Identify which cell holds the provided text, then report its (X, Y) central coordinate. 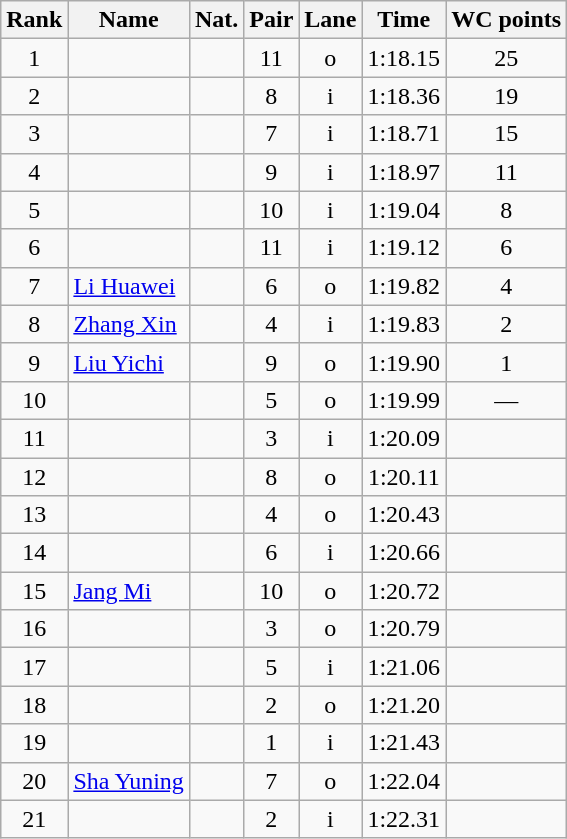
Liu Yichi (129, 362)
17 (34, 667)
1:19.83 (404, 324)
20 (34, 781)
16 (34, 629)
1:18.36 (404, 96)
13 (34, 515)
1:20.66 (404, 553)
1:22.04 (404, 781)
Lane (330, 20)
1:22.31 (404, 819)
18 (34, 705)
14 (34, 553)
1:18.71 (404, 134)
1:21.20 (404, 705)
1:20.72 (404, 591)
1:21.06 (404, 667)
Sha Yuning (129, 781)
25 (506, 58)
12 (34, 477)
Nat. (216, 20)
Time (404, 20)
1:21.43 (404, 743)
Li Huawei (129, 286)
1:19.82 (404, 286)
1:18.15 (404, 58)
1:19.04 (404, 210)
Zhang Xin (129, 324)
Pair (272, 20)
Rank (34, 20)
1:20.79 (404, 629)
1:20.43 (404, 515)
1:19.12 (404, 248)
1:19.99 (404, 400)
1:20.11 (404, 477)
1:18.97 (404, 172)
21 (34, 819)
— (506, 400)
1:19.90 (404, 362)
1:20.09 (404, 438)
Name (129, 20)
Jang Mi (129, 591)
WC points (506, 20)
